Scan for the cell matching the given text and deliver its (x, y) coordinate at center. 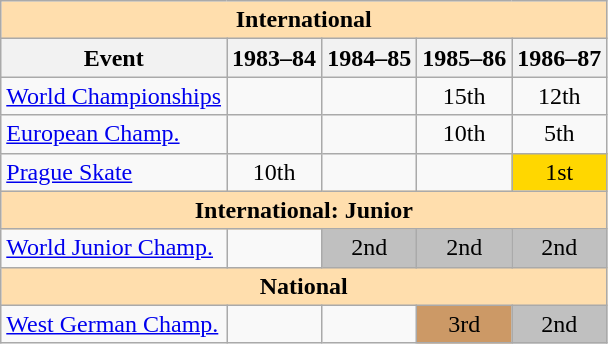
1st (560, 172)
European Champ. (114, 134)
1985–86 (464, 58)
3rd (464, 324)
1986–87 (560, 58)
12th (560, 96)
1984–85 (370, 58)
National (304, 286)
1983–84 (274, 58)
5th (560, 134)
West German Champ. (114, 324)
World Championships (114, 96)
Event (114, 58)
International: Junior (304, 210)
International (304, 20)
World Junior Champ. (114, 248)
15th (464, 96)
Prague Skate (114, 172)
